Search for the cell housing the specified text and yield its (X, Y) center coordinate. 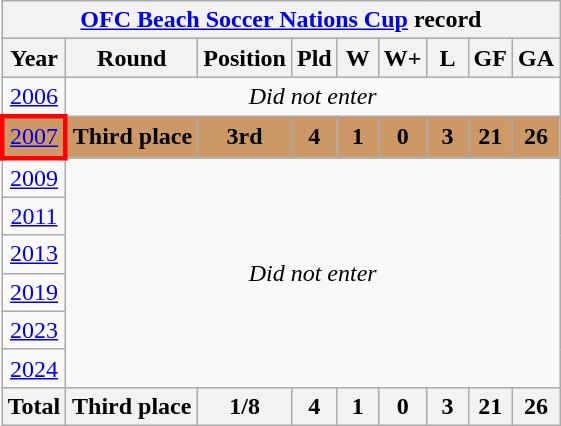
L (448, 58)
GF (490, 58)
2007 (34, 136)
GA (536, 58)
2023 (34, 330)
Pld (314, 58)
2006 (34, 97)
W (358, 58)
Total (34, 406)
2019 (34, 292)
2011 (34, 216)
2024 (34, 368)
1/8 (245, 406)
3rd (245, 136)
2009 (34, 178)
Year (34, 58)
W+ (402, 58)
OFC Beach Soccer Nations Cup record (280, 20)
Position (245, 58)
2013 (34, 254)
Round (132, 58)
